Identify which cell holds the provided text, then report its [x, y] central coordinate. 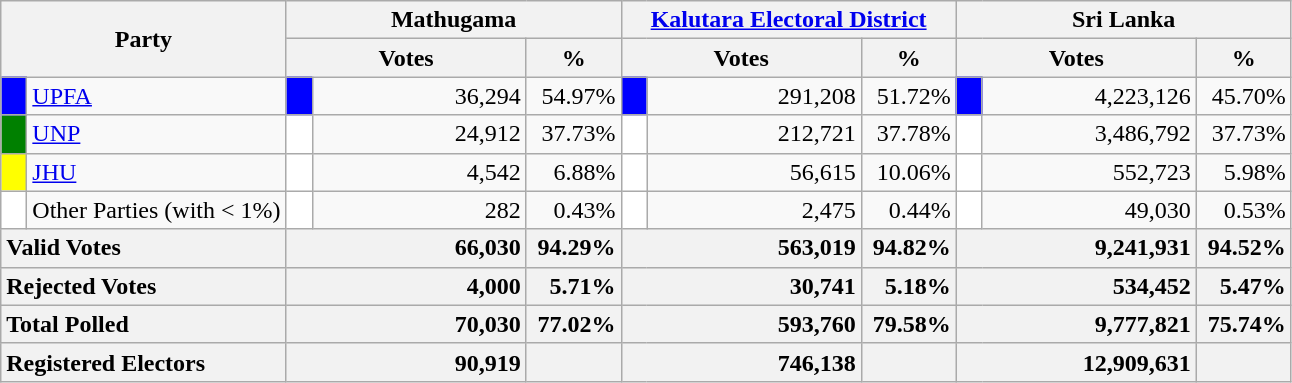
Other Parties (with < 1%) [156, 210]
Sri Lanka [1124, 20]
Party [144, 39]
77.02% [574, 324]
49,030 [1089, 210]
9,777,821 [1076, 324]
534,452 [1076, 286]
5.98% [1244, 172]
212,721 [754, 134]
UPFA [156, 96]
70,030 [406, 324]
552,723 [1089, 172]
36,294 [419, 96]
Valid Votes [144, 248]
4,223,126 [1089, 96]
Registered Electors [144, 362]
4,000 [406, 286]
JHU [156, 172]
37.78% [908, 134]
Mathugama [454, 20]
12,909,631 [1076, 362]
75.74% [1244, 324]
0.44% [908, 210]
30,741 [741, 286]
Kalutara Electoral District [788, 20]
5.47% [1244, 286]
3,486,792 [1089, 134]
79.58% [908, 324]
0.43% [574, 210]
94.52% [1244, 248]
Total Polled [144, 324]
2,475 [754, 210]
Rejected Votes [144, 286]
5.71% [574, 286]
UNP [156, 134]
24,912 [419, 134]
282 [419, 210]
66,030 [406, 248]
94.82% [908, 248]
51.72% [908, 96]
54.97% [574, 96]
6.88% [574, 172]
10.06% [908, 172]
0.53% [1244, 210]
593,760 [741, 324]
5.18% [908, 286]
4,542 [419, 172]
94.29% [574, 248]
291,208 [754, 96]
90,919 [406, 362]
746,138 [741, 362]
563,019 [741, 248]
56,615 [754, 172]
45.70% [1244, 96]
9,241,931 [1076, 248]
